Extract the (X, Y) coordinate from the center of the cell holding the provided text.  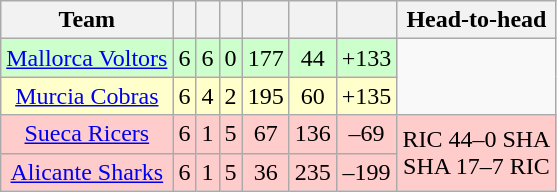
Sueca Ricers (87, 134)
Team (87, 20)
136 (312, 134)
235 (312, 172)
Mallorca Voltors (87, 58)
177 (266, 58)
–199 (366, 172)
+133 (366, 58)
67 (266, 134)
Head-to-head (476, 20)
44 (312, 58)
+135 (366, 96)
195 (266, 96)
60 (312, 96)
Alicante Sharks (87, 172)
Murcia Cobras (87, 96)
4 (208, 96)
RIC 44–0 SHASHA 17–7 RIC (476, 153)
0 (230, 58)
2 (230, 96)
–69 (366, 134)
36 (266, 172)
